Pinpoint the cell where the given text exists, returning its [X, Y] midpoint coordinate. 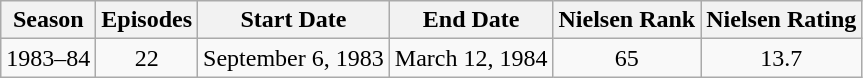
Season [48, 20]
March 12, 1984 [471, 58]
Nielsen Rank [627, 20]
End Date [471, 20]
Nielsen Rating [782, 20]
13.7 [782, 58]
65 [627, 58]
Episodes [147, 20]
September 6, 1983 [294, 58]
22 [147, 58]
Start Date [294, 20]
1983–84 [48, 58]
